Output the (x, y) coordinate of the center of the cell containing the given text.  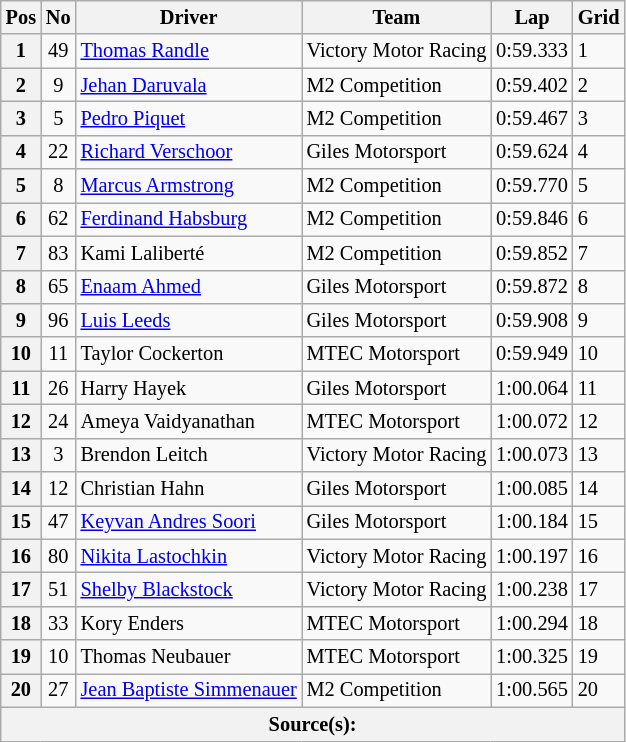
26 (58, 388)
Harry Hayek (189, 388)
0:59.872 (532, 287)
Enaam Ahmed (189, 287)
Team (397, 17)
1:00.197 (532, 556)
0:59.402 (532, 85)
0:59.624 (532, 152)
0:59.770 (532, 186)
Marcus Armstrong (189, 186)
Kory Enders (189, 623)
51 (58, 589)
27 (58, 690)
65 (58, 287)
49 (58, 51)
80 (58, 556)
0:59.333 (532, 51)
Thomas Neubauer (189, 657)
Nikita Lastochkin (189, 556)
47 (58, 522)
22 (58, 152)
83 (58, 253)
Thomas Randle (189, 51)
0:59.467 (532, 118)
0:59.908 (532, 320)
Jehan Daruvala (189, 85)
1:00.064 (532, 388)
Taylor Cockerton (189, 354)
Grid (599, 17)
Keyvan Andres Soori (189, 522)
Kami Laliberté (189, 253)
Jean Baptiste Simmenauer (189, 690)
Richard Verschoor (189, 152)
1:00.238 (532, 589)
24 (58, 421)
1:00.072 (532, 421)
Ferdinand Habsburg (189, 219)
Christian Hahn (189, 489)
Pos (21, 17)
Shelby Blackstock (189, 589)
0:59.852 (532, 253)
Ameya Vaidyanathan (189, 421)
1:00.184 (532, 522)
0:59.949 (532, 354)
1:00.085 (532, 489)
Brendon Leitch (189, 455)
0:59.846 (532, 219)
Source(s): (313, 724)
96 (58, 320)
1:00.294 (532, 623)
33 (58, 623)
62 (58, 219)
Pedro Piquet (189, 118)
1:00.073 (532, 455)
Driver (189, 17)
No (58, 17)
Luis Leeds (189, 320)
1:00.325 (532, 657)
Lap (532, 17)
1:00.565 (532, 690)
